Extract the [x, y] coordinate from the center of the cell holding the provided text.  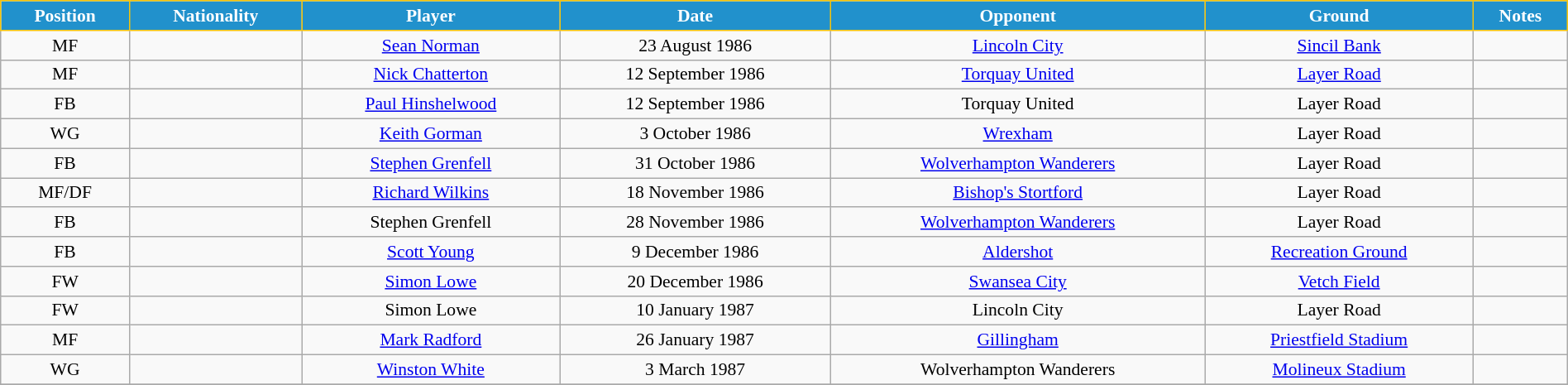
Sean Norman [430, 46]
23 August 1986 [696, 46]
Priestfield Stadium [1340, 340]
Date [696, 16]
Opponent [1018, 16]
Notes [1520, 16]
Gillingham [1018, 340]
Ground [1340, 16]
Wrexham [1018, 134]
Position [65, 16]
Swansea City [1018, 282]
18 November 1986 [696, 193]
Nick Chatterton [430, 75]
20 December 1986 [696, 282]
9 December 1986 [696, 252]
Richard Wilkins [430, 193]
Nationality [215, 16]
10 January 1987 [696, 310]
Mark Radford [430, 340]
31 October 1986 [696, 163]
28 November 1986 [696, 223]
Player [430, 16]
3 March 1987 [696, 370]
Winston White [430, 370]
Scott Young [430, 252]
3 October 1986 [696, 134]
MF/DF [65, 193]
Molineux Stadium [1340, 370]
26 January 1987 [696, 340]
Recreation Ground [1340, 252]
Paul Hinshelwood [430, 104]
Bishop's Stortford [1018, 193]
Vetch Field [1340, 282]
Aldershot [1018, 252]
Keith Gorman [430, 134]
Sincil Bank [1340, 46]
